Determine the (X, Y) coordinate at the center of the cell enclosing the given text.  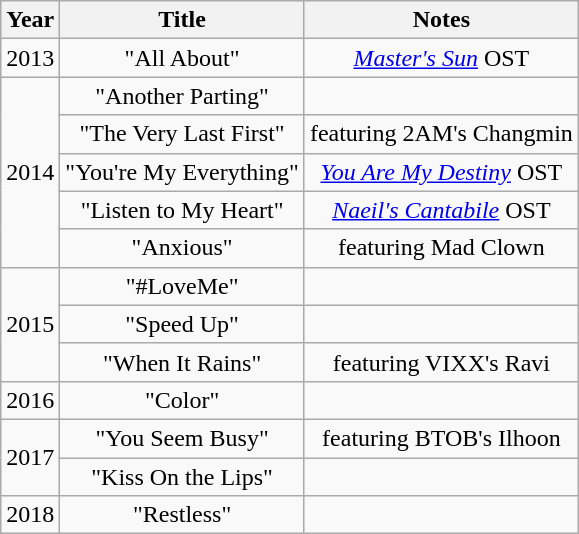
2016 (30, 400)
"#LoveMe" (182, 286)
2017 (30, 457)
2014 (30, 172)
"Kiss On the Lips" (182, 477)
Notes (441, 20)
2018 (30, 515)
Title (182, 20)
"Another Parting" (182, 96)
Year (30, 20)
Naeil's Cantabile OST (441, 210)
"All About" (182, 58)
"Listen to My Heart" (182, 210)
"The Very Last First" (182, 134)
"Speed Up" (182, 324)
featuring 2AM's Changmin (441, 134)
featuring VIXX's Ravi (441, 362)
You Are My Destiny OST (441, 172)
2015 (30, 324)
"Restless" (182, 515)
featuring BTOB's Ilhoon (441, 438)
"You Seem Busy" (182, 438)
featuring Mad Clown (441, 248)
"You're My Everything" (182, 172)
Master's Sun OST (441, 58)
"Color" (182, 400)
"When It Rains" (182, 362)
2013 (30, 58)
"Anxious" (182, 248)
